Capture the cell that displays the provided text and extract its [x, y] central coordinate. 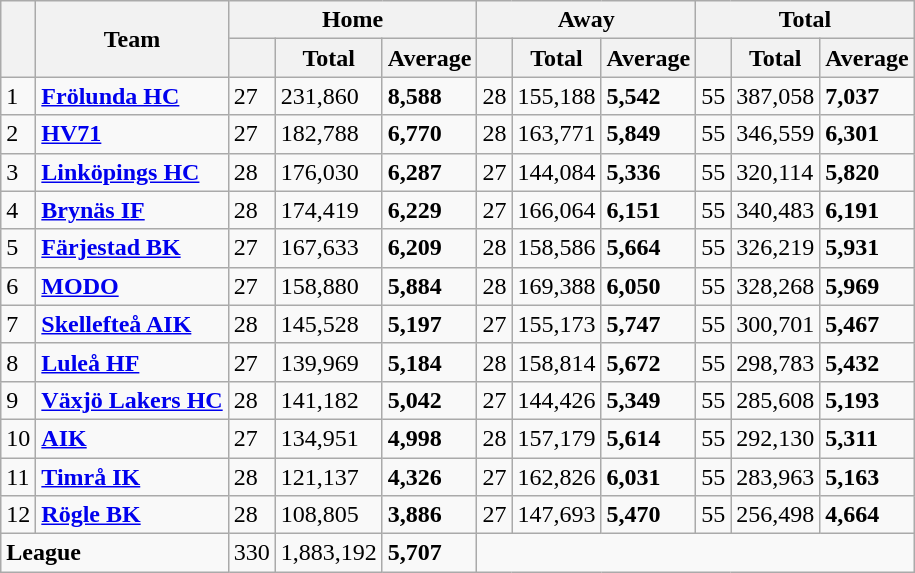
283,963 [776, 477]
300,701 [776, 324]
167,633 [328, 248]
5,614 [648, 438]
5,349 [648, 400]
166,064 [556, 210]
Frölunda HC [132, 96]
3,886 [430, 515]
5,467 [868, 324]
134,951 [328, 438]
5,747 [648, 324]
4,998 [430, 438]
5,042 [430, 400]
8,588 [430, 96]
Linköpings HC [132, 172]
340,483 [776, 210]
5,470 [648, 515]
League [114, 553]
5,849 [648, 134]
5,542 [648, 96]
5,163 [868, 477]
157,179 [556, 438]
5,884 [430, 286]
Team [132, 39]
3 [18, 172]
169,388 [556, 286]
Växjö Lakers HC [132, 400]
1,883,192 [328, 553]
5,311 [868, 438]
Luleå HF [132, 362]
6,209 [430, 248]
144,084 [556, 172]
Färjestad BK [132, 248]
Away [586, 20]
HV71 [132, 134]
163,771 [556, 134]
5,931 [868, 248]
Home [352, 20]
12 [18, 515]
346,559 [776, 134]
5,184 [430, 362]
Brynäs IF [132, 210]
6,191 [868, 210]
6 [18, 286]
4,664 [868, 515]
147,693 [556, 515]
8 [18, 362]
158,814 [556, 362]
158,586 [556, 248]
Rögle BK [132, 515]
1 [18, 96]
4 [18, 210]
5,197 [430, 324]
387,058 [776, 96]
145,528 [328, 324]
330 [252, 553]
121,137 [328, 477]
326,219 [776, 248]
11 [18, 477]
2 [18, 134]
MODO [132, 286]
6,301 [868, 134]
141,182 [328, 400]
155,173 [556, 324]
6,229 [430, 210]
108,805 [328, 515]
AIK [132, 438]
5,672 [648, 362]
155,188 [556, 96]
144,426 [556, 400]
5,664 [648, 248]
176,030 [328, 172]
320,114 [776, 172]
5,969 [868, 286]
5 [18, 248]
5,432 [868, 362]
5,336 [648, 172]
6,770 [430, 134]
6,151 [648, 210]
Timrå IK [132, 477]
174,419 [328, 210]
162,826 [556, 477]
182,788 [328, 134]
328,268 [776, 286]
285,608 [776, 400]
Skellefteå AIK [132, 324]
256,498 [776, 515]
9 [18, 400]
7 [18, 324]
6,050 [648, 286]
139,969 [328, 362]
10 [18, 438]
5,707 [430, 553]
4,326 [430, 477]
6,287 [430, 172]
5,193 [868, 400]
292,130 [776, 438]
7,037 [868, 96]
6,031 [648, 477]
5,820 [868, 172]
298,783 [776, 362]
231,860 [328, 96]
158,880 [328, 286]
